From the cell containing the given text, extract its center point as (x, y) coordinate. 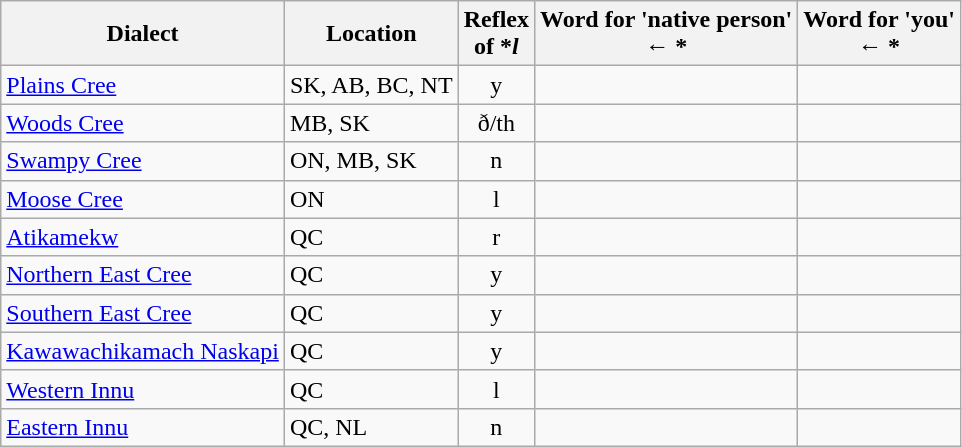
Western Innu (143, 389)
r (496, 237)
ON (371, 199)
Atikamekw (143, 237)
Kawawachikamach Naskapi (143, 351)
Northern East Cree (143, 275)
ON, MB, SK (371, 161)
Reflexof *l (496, 34)
ð/th (496, 123)
Location (371, 34)
SK, AB, BC, NT (371, 85)
MB, SK (371, 123)
Eastern Innu (143, 427)
Southern East Cree (143, 313)
Word for 'native person'← * (666, 34)
Plains Cree (143, 85)
Woods Cree (143, 123)
Swampy Cree (143, 161)
Moose Cree (143, 199)
Dialect (143, 34)
QC, NL (371, 427)
Word for 'you'← * (880, 34)
